Provide the (x, y) coordinate of the cell's center where the given text is located.  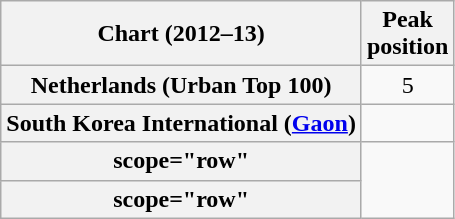
Peakposition (407, 34)
5 (407, 85)
Chart (2012–13) (182, 34)
South Korea International (Gaon) (182, 123)
Netherlands (Urban Top 100) (182, 85)
